Capture the cell that displays the provided text and extract its (x, y) central coordinate. 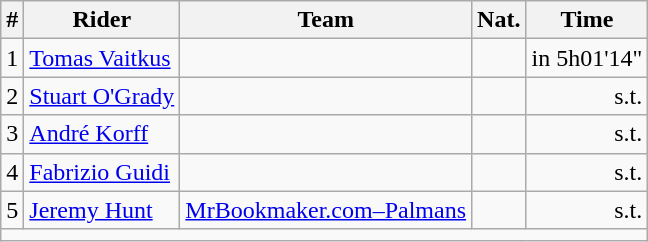
Stuart O'Grady (102, 96)
André Korff (102, 134)
3 (12, 134)
Time (587, 20)
Fabrizio Guidi (102, 172)
1 (12, 58)
Jeremy Hunt (102, 210)
5 (12, 210)
Nat. (499, 20)
# (12, 20)
in 5h01'14" (587, 58)
Team (326, 20)
4 (12, 172)
MrBookmaker.com–Palmans (326, 210)
2 (12, 96)
Rider (102, 20)
Tomas Vaitkus (102, 58)
